Locate the cell with the specified text and output its [x, y] center coordinate. 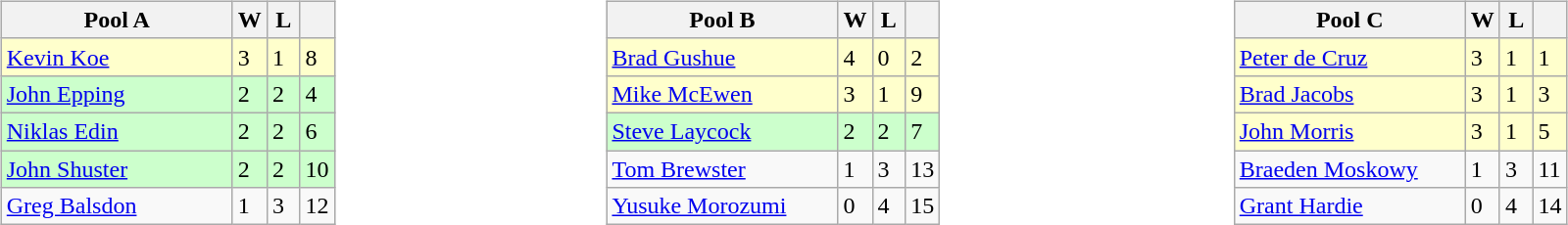
Steve Laycock [722, 131]
15 [923, 206]
John Morris [1349, 131]
Pool A [117, 20]
Mike McEwen [722, 94]
7 [923, 131]
Tom Brewster [722, 169]
Niklas Edin [117, 131]
5 [1550, 131]
11 [1550, 169]
Peter de Cruz [1349, 57]
9 [923, 94]
Grant Hardie [1349, 206]
Greg Balsdon [117, 206]
John Epping [117, 94]
Pool B [722, 20]
12 [318, 206]
13 [923, 169]
Pool C [1349, 20]
Yusuke Morozumi [722, 206]
14 [1550, 206]
10 [318, 169]
Brad Gushue [722, 57]
6 [318, 131]
John Shuster [117, 169]
Brad Jacobs [1349, 94]
Kevin Koe [117, 57]
Braeden Moskowy [1349, 169]
8 [318, 57]
